From the cell containing the given text, extract its center point as [X, Y] coordinate. 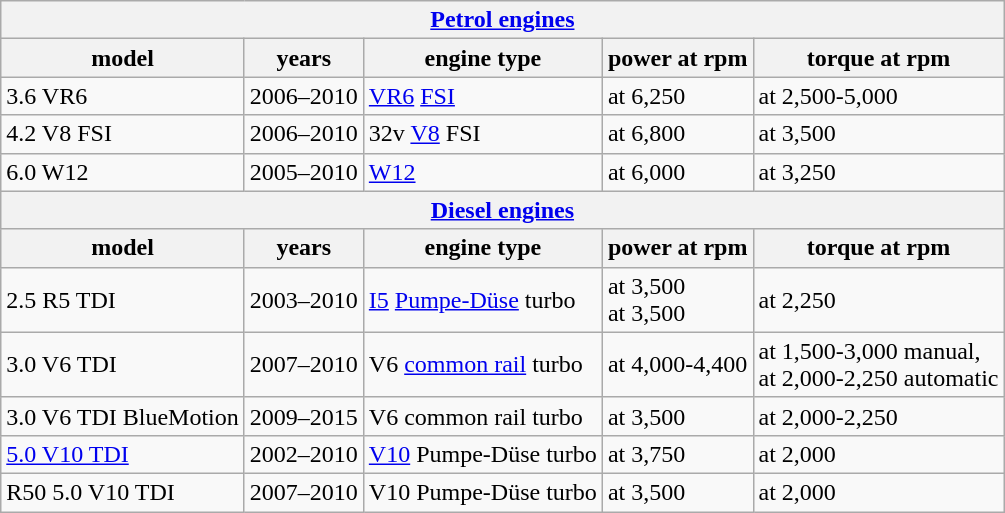
5.0 V10 TDI [123, 454]
at 4,000-4,400 [678, 364]
4.2 V8 FSI [123, 134]
at 2,000-2,250 [878, 416]
I5 Pumpe-Düse turbo [482, 300]
at 2,500-5,000 [878, 96]
32v V8 FSI [482, 134]
at 6,800 [678, 134]
at 1,500-3,000 manual, at 2,000-2,250 automatic [878, 364]
VR6 FSI [482, 96]
Diesel engines [502, 210]
at 3,500 at 3,500 [678, 300]
at 6,000 [678, 172]
2.5 R5 TDI [123, 300]
3.6 VR6 [123, 96]
2009–2015 [304, 416]
3.0 V6 TDI BlueMotion [123, 416]
Petrol engines [502, 20]
at 2,250 [878, 300]
R50 5.0 V10 TDI [123, 492]
3.0 V6 TDI [123, 364]
2002–2010 [304, 454]
at 6,250 [678, 96]
at 3,750 [678, 454]
W12 [482, 172]
2003–2010 [304, 300]
6.0 W12 [123, 172]
at 3,250 [878, 172]
2005–2010 [304, 172]
